For the text-containing cell, return its midpoint in (X, Y) coordinate format. 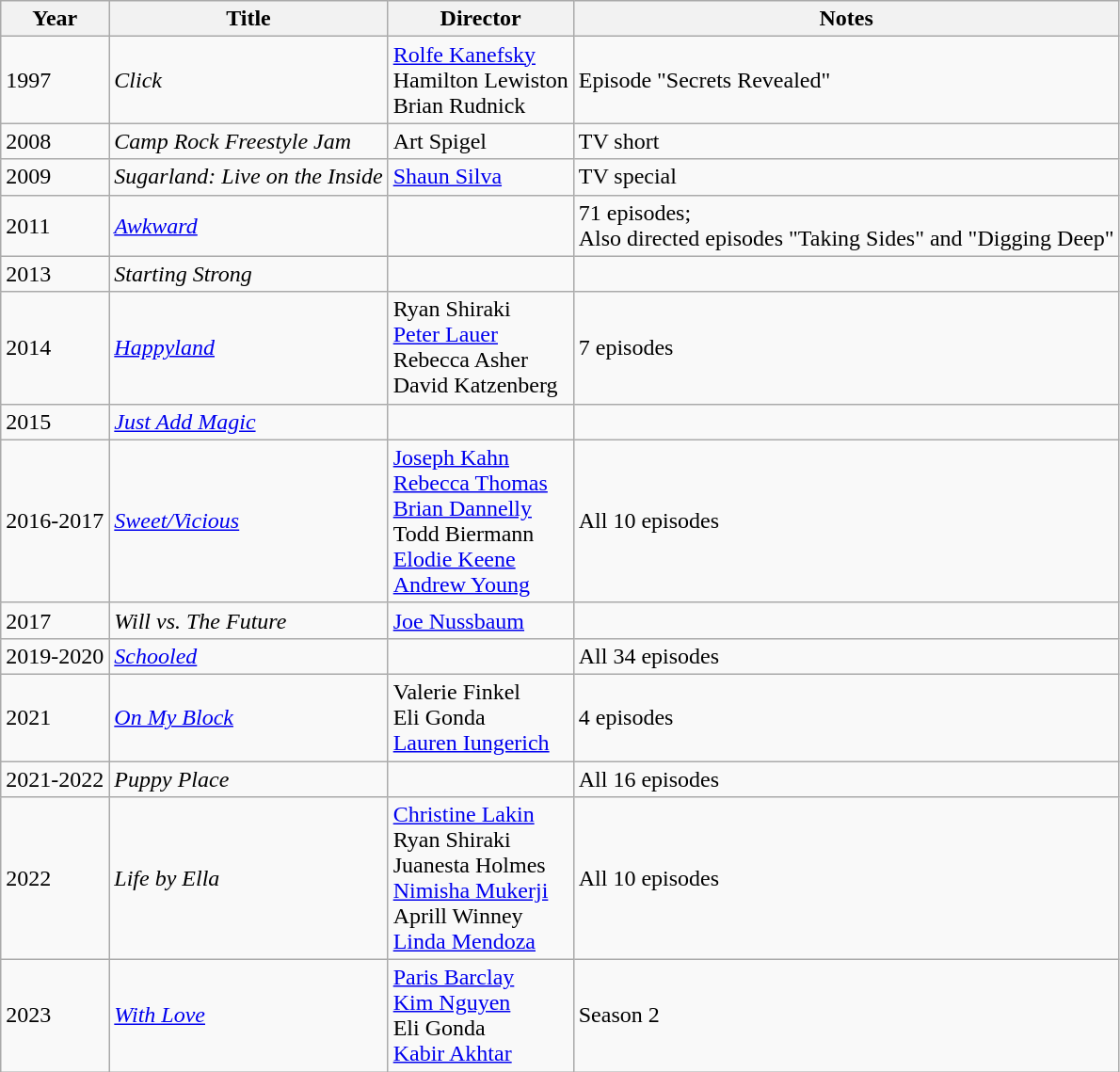
Happyland (248, 348)
Schooled (248, 656)
71 episodes;Also directed episodes "Taking Sides" and "Digging Deep" (846, 226)
1997 (55, 80)
Puppy Place (248, 778)
2017 (55, 620)
With Love (248, 1016)
4 episodes (846, 717)
All 16 episodes (846, 778)
Sugarland: Live on the Inside (248, 177)
Joe Nussbaum (480, 620)
Starting Strong (248, 274)
Episode "Secrets Revealed" (846, 80)
Awkward (248, 226)
Sweet/Vicious (248, 521)
2021 (55, 717)
2016-2017 (55, 521)
Valerie FinkelEli GondaLauren Iungerich (480, 717)
2009 (55, 177)
Christine LakinRyan ShirakiJuanesta HolmesNimisha MukerjiAprill WinneyLinda Mendoza (480, 879)
Joseph KahnRebecca ThomasBrian DannellyTodd BiermannElodie KeeneAndrew Young (480, 521)
Just Add Magic (248, 422)
Camp Rock Freestyle Jam (248, 141)
2023 (55, 1016)
2021-2022 (55, 778)
2013 (55, 274)
Shaun Silva (480, 177)
Ryan ShirakiPeter LauerRebecca AsherDavid Katzenberg (480, 348)
Season 2 (846, 1016)
Click (248, 80)
TV short (846, 141)
Life by Ella (248, 879)
Year (55, 19)
Will vs. The Future (248, 620)
Paris BarclayKim NguyenEli GondaKabir Akhtar (480, 1016)
2015 (55, 422)
Director (480, 19)
All 34 episodes (846, 656)
Notes (846, 19)
2022 (55, 879)
2014 (55, 348)
TV special (846, 177)
2011 (55, 226)
7 episodes (846, 348)
On My Block (248, 717)
Rolfe KanefskyHamilton LewistonBrian Rudnick (480, 80)
2008 (55, 141)
Title (248, 19)
Art Spigel (480, 141)
2019-2020 (55, 656)
